Provide the [X, Y] coordinate of the cell's center where the given text is located.  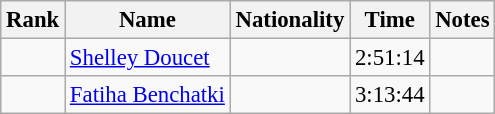
Notes [462, 20]
Fatiha Benchatki [148, 95]
Shelley Doucet [148, 58]
Time [390, 20]
2:51:14 [390, 58]
Rank [33, 20]
3:13:44 [390, 95]
Name [148, 20]
Nationality [290, 20]
